Search for the cell housing the specified text and yield its (x, y) center coordinate. 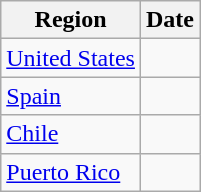
Puerto Rico (71, 172)
United States (71, 58)
Spain (71, 96)
Date (170, 20)
Region (71, 20)
Chile (71, 134)
